Capture the cell that displays the provided text and extract its [X, Y] central coordinate. 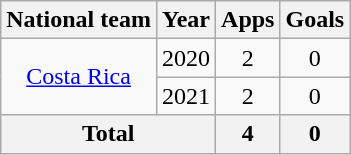
National team [79, 20]
Apps [248, 20]
Costa Rica [79, 77]
Year [186, 20]
Goals [315, 20]
Total [108, 134]
4 [248, 134]
2020 [186, 58]
2021 [186, 96]
